For the text-containing cell, return its midpoint in (x, y) coordinate format. 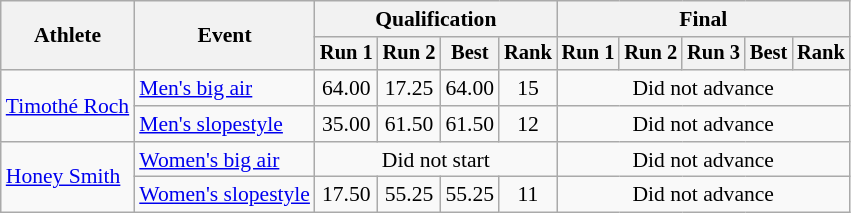
Honey Smith (68, 178)
Event (224, 36)
Final (704, 19)
Run 3 (714, 54)
Women's big air (224, 160)
Qualification (436, 19)
Women's slopestyle (224, 195)
17.50 (346, 195)
15 (528, 88)
Timothé Roch (68, 106)
35.00 (346, 124)
Athlete (68, 36)
Men's big air (224, 88)
11 (528, 195)
17.25 (410, 88)
Did not start (436, 160)
12 (528, 124)
Men's slopestyle (224, 124)
